Locate the cell with the specified text and output its [X, Y] center coordinate. 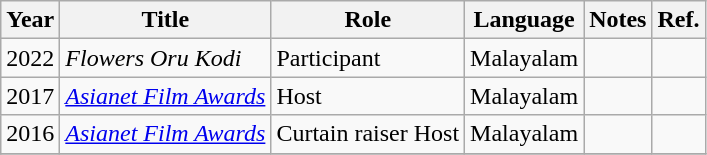
Year [30, 20]
2017 [30, 96]
Curtain raiser Host [368, 134]
Language [524, 20]
Title [166, 20]
2016 [30, 134]
Host [368, 96]
Flowers Oru Kodi [166, 58]
2022 [30, 58]
Notes [618, 20]
Ref. [678, 20]
Participant [368, 58]
Role [368, 20]
